Capture the cell that displays the provided text and extract its (X, Y) central coordinate. 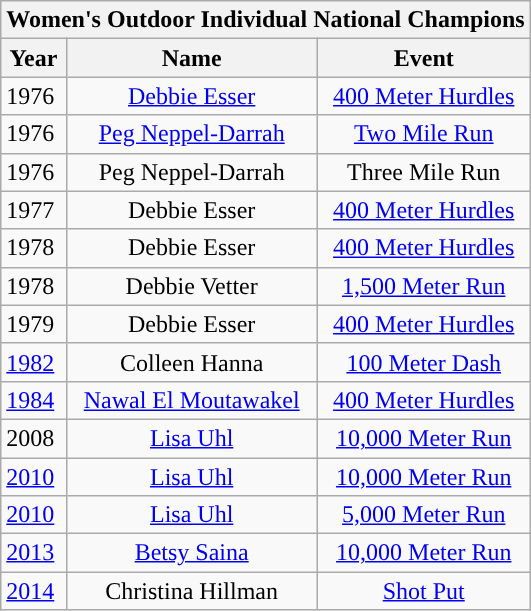
1,500 Meter Run (424, 286)
Colleen Hanna (192, 362)
1982 (34, 362)
Debbie Vetter (192, 286)
Women's Outdoor Individual National Champions (266, 20)
5,000 Meter Run (424, 515)
2014 (34, 591)
2013 (34, 553)
100 Meter Dash (424, 362)
Christina Hillman (192, 591)
1977 (34, 210)
Year (34, 58)
Event (424, 58)
1979 (34, 324)
1984 (34, 400)
Name (192, 58)
Shot Put (424, 591)
Three Mile Run (424, 172)
2008 (34, 438)
Two Mile Run (424, 134)
Betsy Saina (192, 553)
Nawal El Moutawakel (192, 400)
